From the cell containing the given text, extract its center point as (x, y) coordinate. 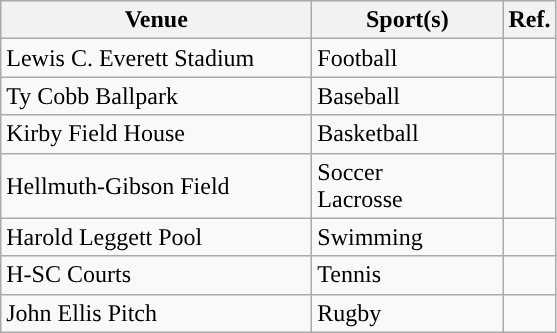
Swimming (408, 237)
H-SC Courts (156, 275)
Soccer Lacrosse (408, 186)
John Ellis Pitch (156, 313)
Lewis C. Everett Stadium (156, 58)
Kirby Field House (156, 134)
Ty Cobb Ballpark (156, 96)
Hellmuth-Gibson Field (156, 186)
Ref. (530, 20)
Football (408, 58)
Rugby (408, 313)
Basketball (408, 134)
Baseball (408, 96)
Tennis (408, 275)
Venue (156, 20)
Sport(s) (408, 20)
Harold Leggett Pool (156, 237)
